Identify which cell holds the provided text, then report its (x, y) central coordinate. 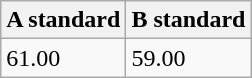
B standard (188, 20)
59.00 (188, 58)
A standard (64, 20)
61.00 (64, 58)
